Output the [X, Y] coordinate of the center of the cell containing the given text.  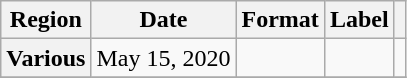
Date [164, 20]
May 15, 2020 [164, 58]
Various [46, 58]
Region [46, 20]
Format [280, 20]
Label [359, 20]
